For the text-containing cell, return its midpoint in (x, y) coordinate format. 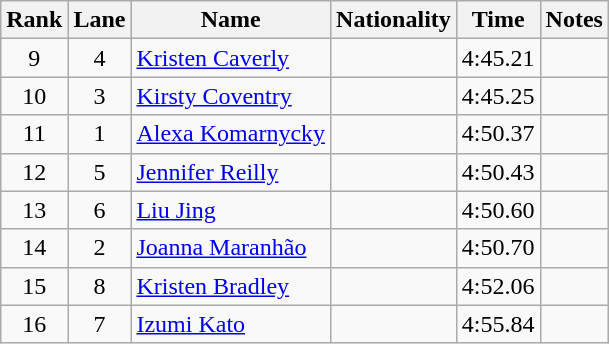
4:52.06 (498, 286)
Izumi Kato (231, 324)
Kristen Caverly (231, 58)
4 (100, 58)
10 (34, 96)
4:50.70 (498, 248)
Rank (34, 20)
4:55.84 (498, 324)
Kirsty Coventry (231, 96)
Lane (100, 20)
7 (100, 324)
1 (100, 134)
5 (100, 172)
Liu Jing (231, 210)
Alexa Komarnycky (231, 134)
9 (34, 58)
Name (231, 20)
Time (498, 20)
6 (100, 210)
2 (100, 248)
4:50.37 (498, 134)
Joanna Maranhão (231, 248)
15 (34, 286)
11 (34, 134)
4:45.21 (498, 58)
14 (34, 248)
Nationality (394, 20)
Kristen Bradley (231, 286)
8 (100, 286)
4:50.60 (498, 210)
4:45.25 (498, 96)
Notes (574, 20)
12 (34, 172)
13 (34, 210)
16 (34, 324)
4:50.43 (498, 172)
3 (100, 96)
Jennifer Reilly (231, 172)
